Determine the [x, y] coordinate at the center of the cell enclosing the given text.  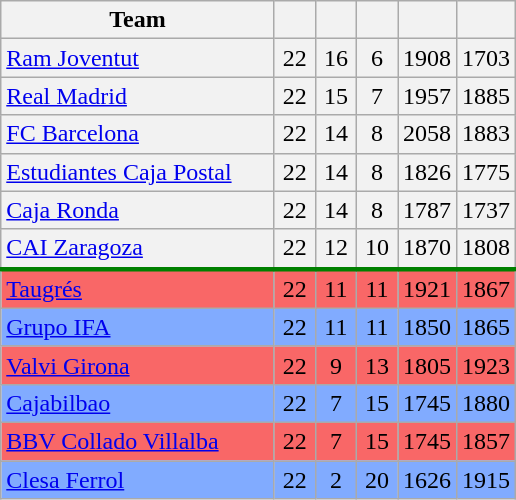
1908 [428, 58]
10 [376, 249]
Cajabilbao [138, 403]
1867 [486, 289]
1880 [486, 403]
20 [376, 479]
1787 [428, 210]
FC Barcelona [138, 134]
Taugrés [138, 289]
1626 [428, 479]
1775 [486, 172]
16 [336, 58]
Grupo IFA [138, 327]
12 [336, 249]
9 [336, 365]
1883 [486, 134]
1737 [486, 210]
BBV Collado Villalba [138, 441]
Clesa Ferrol [138, 479]
1921 [428, 289]
CAI Zaragoza [138, 249]
1915 [486, 479]
1850 [428, 327]
Ram Joventut [138, 58]
1957 [428, 96]
1865 [486, 327]
Valvi Girona [138, 365]
1870 [428, 249]
Real Madrid [138, 96]
1805 [428, 365]
1857 [486, 441]
6 [376, 58]
Estudiantes Caja Postal [138, 172]
13 [376, 365]
2058 [428, 134]
2 [336, 479]
1826 [428, 172]
1923 [486, 365]
Caja Ronda [138, 210]
1885 [486, 96]
Team [138, 20]
1703 [486, 58]
1808 [486, 249]
